Return the (X, Y) coordinate for the center point of the cell that contains the specified text.  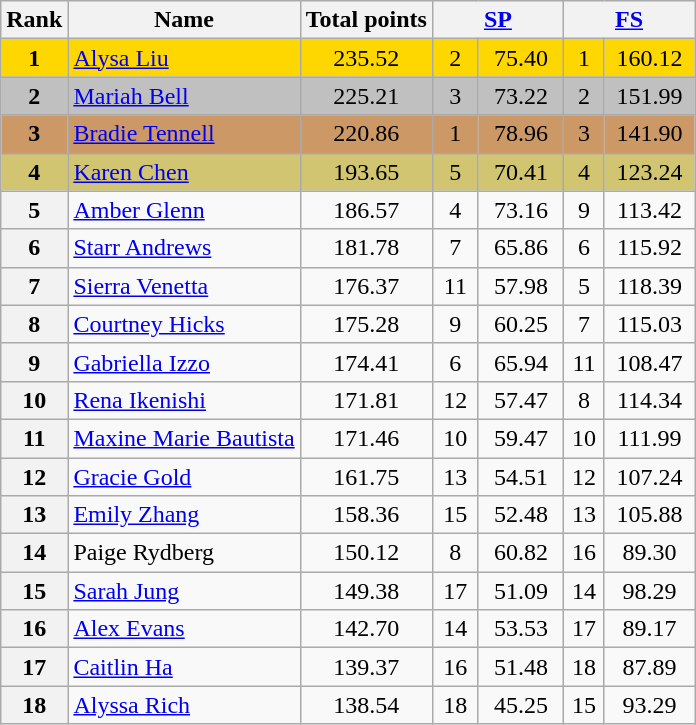
161.75 (366, 477)
Sierra Venetta (184, 286)
65.94 (520, 362)
FS (628, 20)
114.34 (649, 400)
89.30 (649, 553)
59.47 (520, 438)
Sarah Jung (184, 591)
138.54 (366, 705)
Gracie Gold (184, 477)
193.65 (366, 172)
75.40 (520, 58)
Alysa Liu (184, 58)
52.48 (520, 515)
Rena Ikenishi (184, 400)
Rank (34, 20)
Gabriella Izzo (184, 362)
SP (498, 20)
Starr Andrews (184, 248)
141.90 (649, 134)
171.81 (366, 400)
108.47 (649, 362)
151.99 (649, 96)
60.82 (520, 553)
51.09 (520, 591)
Amber Glenn (184, 210)
Mariah Bell (184, 96)
142.70 (366, 629)
Paige Rydberg (184, 553)
Alex Evans (184, 629)
70.41 (520, 172)
118.39 (649, 286)
73.16 (520, 210)
89.17 (649, 629)
105.88 (649, 515)
60.25 (520, 324)
Emily Zhang (184, 515)
Caitlin Ha (184, 667)
158.36 (366, 515)
78.96 (520, 134)
115.92 (649, 248)
Bradie Tennell (184, 134)
87.89 (649, 667)
235.52 (366, 58)
160.12 (649, 58)
Total points (366, 20)
98.29 (649, 591)
45.25 (520, 705)
57.98 (520, 286)
113.42 (649, 210)
139.37 (366, 667)
53.53 (520, 629)
Karen Chen (184, 172)
150.12 (366, 553)
149.38 (366, 591)
123.24 (649, 172)
51.48 (520, 667)
Alyssa Rich (184, 705)
93.29 (649, 705)
57.47 (520, 400)
115.03 (649, 324)
Name (184, 20)
176.37 (366, 286)
54.51 (520, 477)
Maxine Marie Bautista (184, 438)
181.78 (366, 248)
Courtney Hicks (184, 324)
174.41 (366, 362)
220.86 (366, 134)
186.57 (366, 210)
65.86 (520, 248)
171.46 (366, 438)
73.22 (520, 96)
225.21 (366, 96)
175.28 (366, 324)
107.24 (649, 477)
111.99 (649, 438)
